Return (x, y) of the center of cell containing provided text 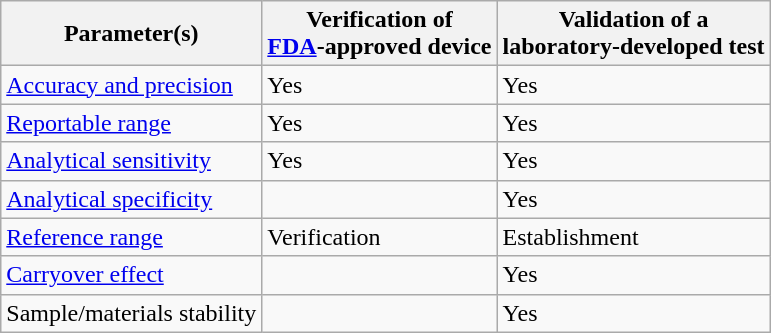
Validation of a laboratory-developed test (634, 34)
Sample/materials stability (132, 313)
Verification ofFDA-approved device (380, 34)
Reference range (132, 237)
Analytical sensitivity (132, 161)
Verification (380, 237)
Analytical specificity (132, 199)
Establishment (634, 237)
Parameter(s) (132, 34)
Accuracy and precision (132, 85)
Reportable range (132, 123)
Carryover effect (132, 275)
